Return the [X, Y] coordinate for the center point of the cell that contains the specified text.  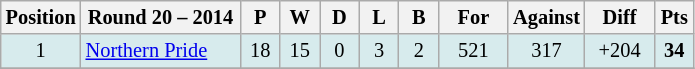
Round 20 – 2014 [161, 17]
+204 [620, 51]
317 [546, 51]
18 [260, 51]
3 [379, 51]
Against [546, 17]
1 [41, 51]
Pts [674, 17]
For [474, 17]
34 [674, 51]
Northern Pride [161, 51]
D [340, 17]
Position [41, 17]
B [419, 17]
L [379, 17]
P [260, 17]
0 [340, 51]
Diff [620, 17]
2 [419, 51]
W [300, 17]
521 [474, 51]
15 [300, 51]
